From the cell containing the given text, extract its center point as [x, y] coordinate. 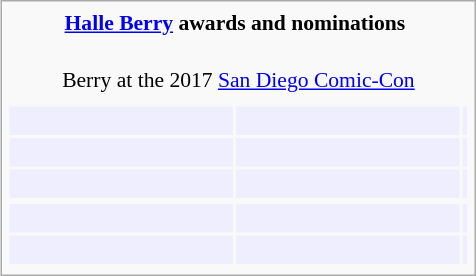
Berry at the 2017 San Diego Comic-Con [239, 67]
Halle Berry awards and nominations [236, 23]
